Detect which cell encompasses the target text, then output its [x, y] center coordinate. 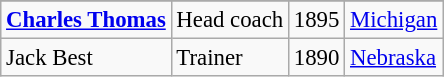
Trainer [230, 58]
1890 [317, 58]
1895 [317, 20]
Nebraska [394, 58]
Charles Thomas [86, 20]
Michigan [394, 20]
Jack Best [86, 58]
Head coach [230, 20]
